Return the [X, Y] coordinate for the center point of the cell that contains the specified text.  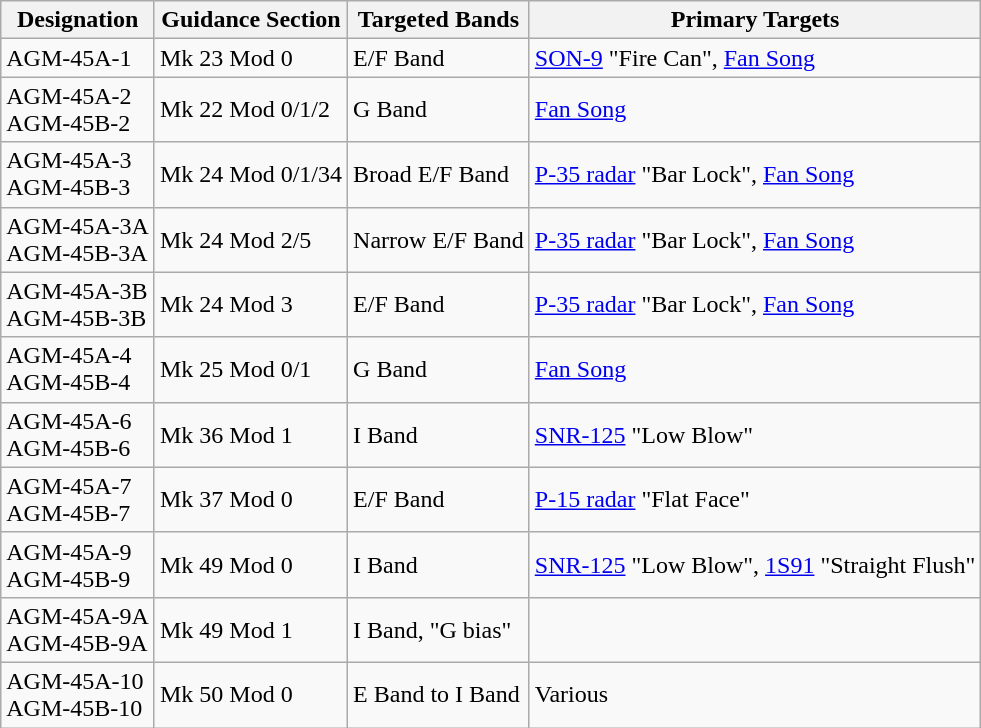
Designation [78, 20]
Mk 36 Mod 1 [250, 434]
AGM-45A-7AGM-45B-7 [78, 500]
SON-9 "Fire Can", Fan Song [755, 58]
AGM-45A-3AGM-45B-3 [78, 174]
Mk 23 Mod 0 [250, 58]
Mk 22 Mod 0/1/2 [250, 110]
AGM-45A-6AGM-45B-6 [78, 434]
Various [755, 694]
I Band, "G bias" [439, 630]
AGM-45A-9AAGM-45B-9A [78, 630]
Targeted Bands [439, 20]
Narrow E/F Band [439, 240]
Mk 49 Mod 0 [250, 564]
AGM-45A-3AAGM-45B-3A [78, 240]
Mk 24 Mod 3 [250, 304]
Mk 37 Mod 0 [250, 500]
Mk 25 Mod 0/1 [250, 370]
Broad E/F Band [439, 174]
SNR-125 "Low Blow", 1S91 "Straight Flush" [755, 564]
Primary Targets [755, 20]
Mk 24 Mod 0/1/34 [250, 174]
E Band to I Band [439, 694]
AGM-45A-4AGM-45B-4 [78, 370]
Mk 49 Mod 1 [250, 630]
Guidance Section [250, 20]
AGM-45A-9AGM-45B-9 [78, 564]
AGM-45A-3BAGM-45B-3B [78, 304]
P-15 radar "Flat Face" [755, 500]
AGM-45A-10AGM-45B-10 [78, 694]
Mk 50 Mod 0 [250, 694]
SNR-125 "Low Blow" [755, 434]
AGM-45A-1 [78, 58]
AGM-45A-2AGM-45B-2 [78, 110]
Mk 24 Mod 2/5 [250, 240]
